Find where the given text appears and provide that cell's center as [X, Y] coordinate. 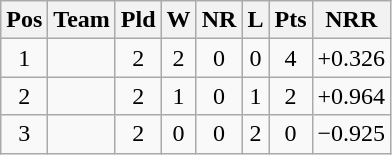
Pos [24, 20]
NR [219, 20]
3 [24, 134]
Team [82, 20]
4 [290, 58]
W [178, 20]
Pts [290, 20]
+0.326 [352, 58]
Pld [138, 20]
NRR [352, 20]
+0.964 [352, 96]
−0.925 [352, 134]
L [256, 20]
